Extract the (X, Y) coordinate from the center of the cell holding the provided text.  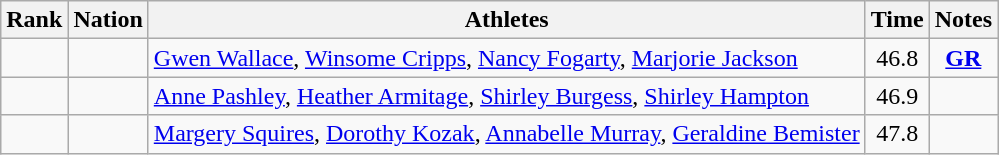
47.8 (897, 134)
Anne Pashley, Heather Armitage, Shirley Burgess, Shirley Hampton (506, 96)
Margery Squires, Dorothy Kozak, Annabelle Murray, Geraldine Bemister (506, 134)
46.8 (897, 58)
Nation (108, 20)
Rank (34, 20)
Athletes (506, 20)
Notes (963, 20)
Gwen Wallace, Winsome Cripps, Nancy Fogarty, Marjorie Jackson (506, 58)
Time (897, 20)
GR (963, 58)
46.9 (897, 96)
